Pinpoint the cell where the given text exists, returning its [x, y] midpoint coordinate. 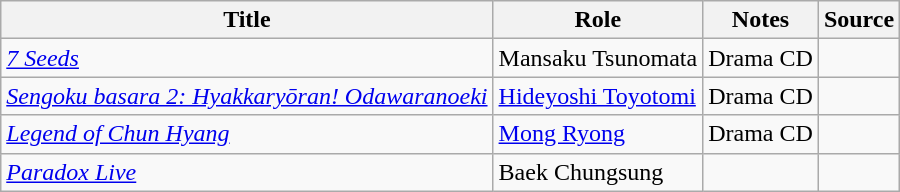
Mansaku Tsunomata [598, 58]
Role [598, 20]
Sengoku basara 2: Hyakkaryōran! Odawaranoeki [247, 96]
Paradox Live [247, 172]
Title [247, 20]
Source [858, 20]
Baek Chungsung [598, 172]
7 Seeds [247, 58]
Notes [761, 20]
Hideyoshi Toyotomi [598, 96]
Mong Ryong [598, 134]
Legend of Chun Hyang [247, 134]
